Scan for the cell matching the given text and deliver its (X, Y) coordinate at center. 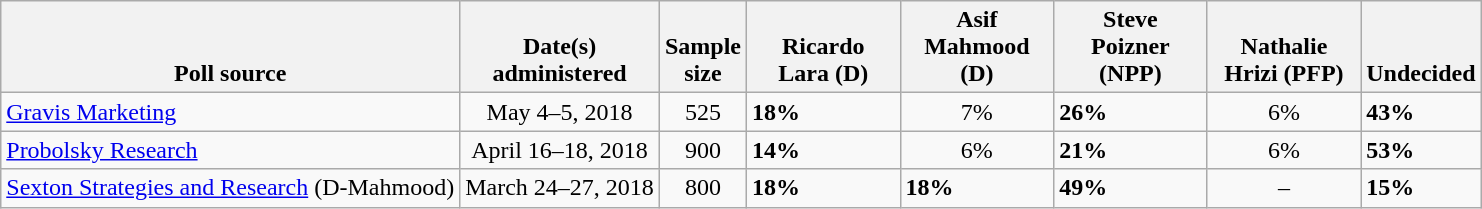
49% (1131, 188)
53% (1421, 150)
Probolsky Research (230, 150)
AsifMahmood (D) (977, 47)
March 24–27, 2018 (560, 188)
Gravis Marketing (230, 112)
Samplesize (702, 47)
7% (977, 112)
May 4–5, 2018 (560, 112)
– (1284, 188)
525 (702, 112)
Sexton Strategies and Research (D-Mahmood) (230, 188)
14% (823, 150)
26% (1131, 112)
900 (702, 150)
RicardoLara (D) (823, 47)
800 (702, 188)
Date(s)administered (560, 47)
StevePoizner (NPP) (1131, 47)
April 16–18, 2018 (560, 150)
NathalieHrizi (PFP) (1284, 47)
15% (1421, 188)
Undecided (1421, 47)
21% (1131, 150)
Poll source (230, 47)
43% (1421, 112)
